Find where the given text appears and provide that cell's center as (x, y) coordinate. 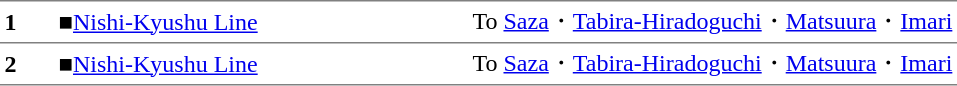
2 (27, 64)
1 (27, 22)
